Scan for the cell matching the given text and deliver its [x, y] coordinate at center. 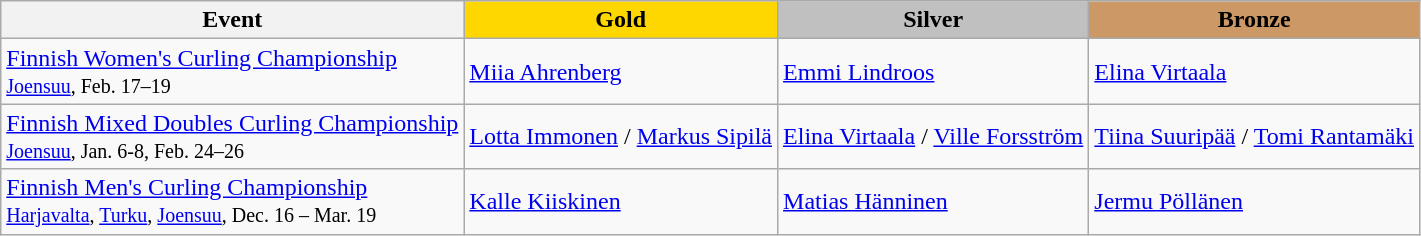
Finnish Women's Curling Championship Joensuu, Feb. 17–19 [232, 72]
Finnish Mixed Doubles Curling Championship Joensuu, Jan. 6-8, Feb. 24–26 [232, 136]
Elina Virtaala / Ville Forsström [934, 136]
Jermu Pöllänen [1254, 202]
Lotta Immonen / Markus Sipilä [621, 136]
Finnish Men's Curling Championship Harjavalta, Turku, Joensuu, Dec. 16 – Mar. 19 [232, 202]
Silver [934, 20]
Elina Virtaala [1254, 72]
Matias Hänninen [934, 202]
Bronze [1254, 20]
Miia Ahrenberg [621, 72]
Kalle Kiiskinen [621, 202]
Event [232, 20]
Emmi Lindroos [934, 72]
Gold [621, 20]
Tiina Suuripää / Tomi Rantamäki [1254, 136]
